Return the (X, Y) coordinate for the center point of the cell that contains the specified text.  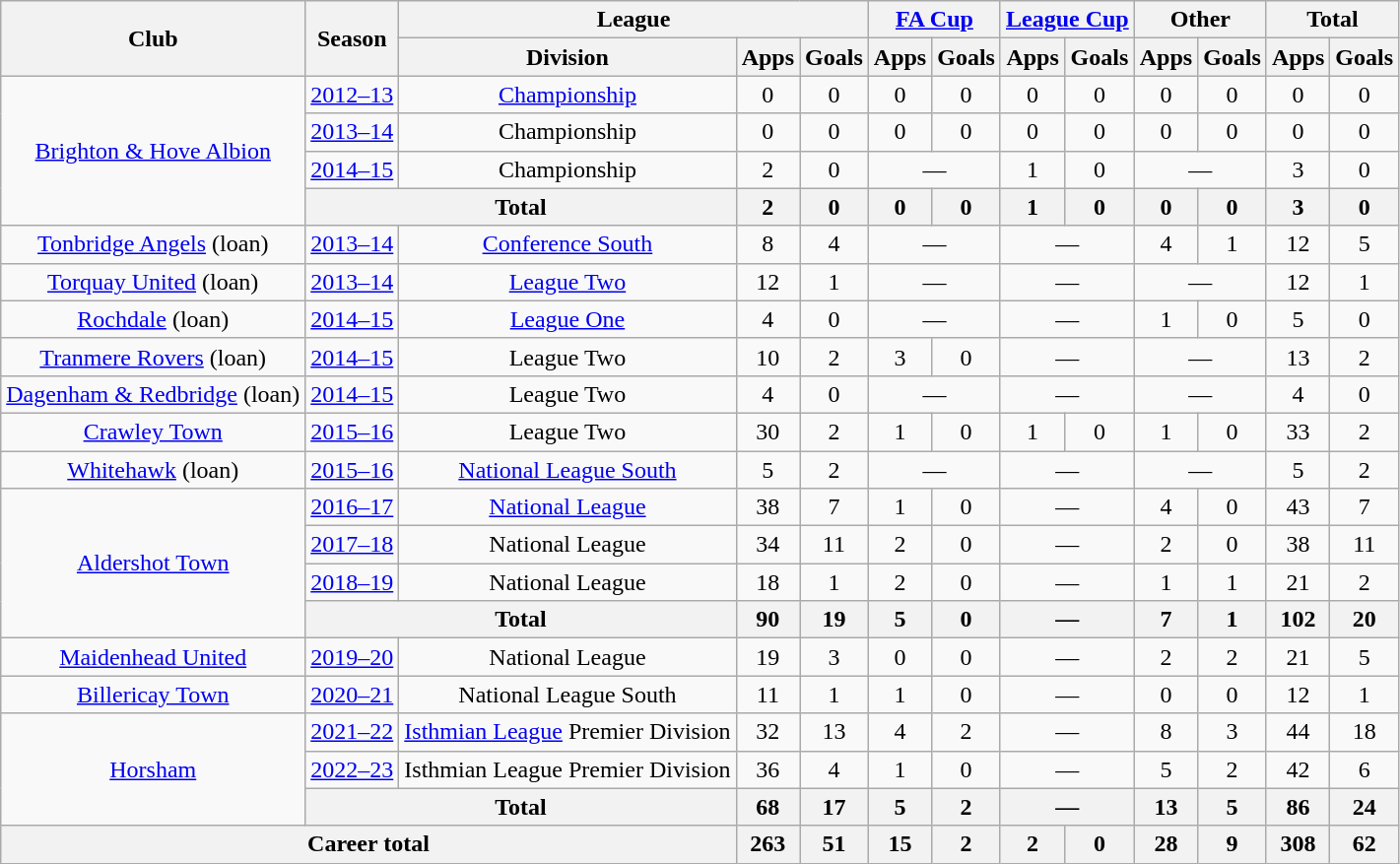
43 (1298, 507)
42 (1298, 769)
Horsham (154, 769)
10 (767, 357)
263 (767, 844)
308 (1298, 844)
Other (1200, 20)
Conference South (567, 244)
102 (1298, 620)
Division (567, 57)
36 (767, 769)
Crawley Town (154, 432)
2016–17 (353, 507)
Tranmere Rovers (loan) (154, 357)
Billericay Town (154, 695)
Torquay United (loan) (154, 282)
2018–19 (353, 582)
51 (834, 844)
Club (154, 38)
86 (1298, 807)
24 (1365, 807)
Dagenham & Redbridge (loan) (154, 394)
30 (767, 432)
15 (900, 844)
FA Cup (934, 20)
League (634, 20)
6 (1365, 769)
28 (1166, 844)
Whitehawk (loan) (154, 470)
Rochdale (loan) (154, 319)
62 (1365, 844)
33 (1298, 432)
Tonbridge Angels (loan) (154, 244)
2012–13 (353, 95)
2019–20 (353, 657)
2022–23 (353, 769)
Maidenhead United (154, 657)
20 (1365, 620)
League Cup (1067, 20)
Season (353, 38)
2020–21 (353, 695)
2017–18 (353, 545)
34 (767, 545)
9 (1233, 844)
44 (1298, 732)
Brighton & Hove Albion (154, 151)
17 (834, 807)
2021–22 (353, 732)
Aldershot Town (154, 564)
32 (767, 732)
68 (767, 807)
League One (567, 319)
Career total (368, 844)
90 (767, 620)
